For the text-containing cell, return its midpoint in (x, y) coordinate format. 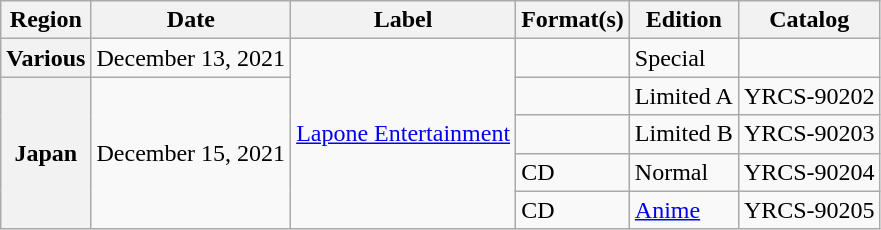
YRCS-90203 (809, 134)
Format(s) (573, 20)
YRCS-90205 (809, 210)
Limited B (684, 134)
Anime (684, 210)
YRCS-90204 (809, 172)
Normal (684, 172)
Limited A (684, 96)
Date (191, 20)
Label (404, 20)
Catalog (809, 20)
Region (46, 20)
Various (46, 58)
YRCS-90202 (809, 96)
Japan (46, 153)
Edition (684, 20)
December 13, 2021 (191, 58)
December 15, 2021 (191, 153)
Special (684, 58)
Lapone Entertainment (404, 134)
